Detect which cell encompasses the target text, then output its [x, y] center coordinate. 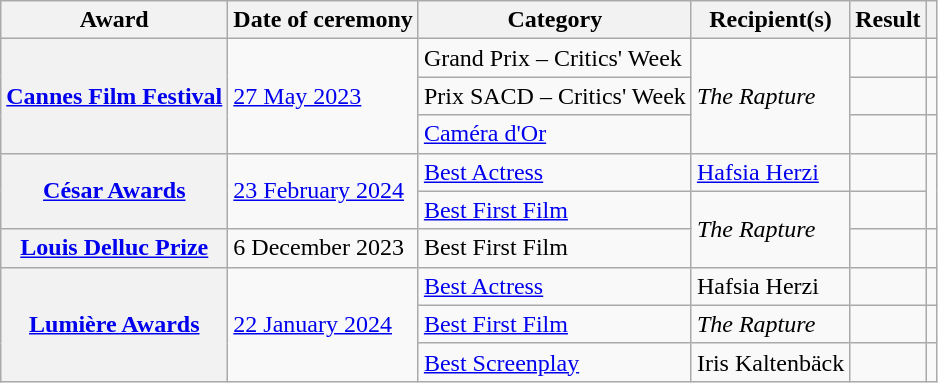
Grand Prix – Critics' Week [554, 58]
Award [114, 20]
Caméra d'Or [554, 134]
Date of ceremony [324, 20]
22 January 2024 [324, 324]
Best Screenplay [554, 362]
César Awards [114, 191]
23 February 2024 [324, 191]
6 December 2023 [324, 248]
27 May 2023 [324, 96]
Recipient(s) [770, 20]
Cannes Film Festival [114, 96]
Category [554, 20]
Iris Kaltenbäck [770, 362]
Result [888, 20]
Prix SACD – Critics' Week [554, 96]
Louis Delluc Prize [114, 248]
Lumière Awards [114, 324]
